Provide the [x, y] coordinate of the cell's center where the given text is located.  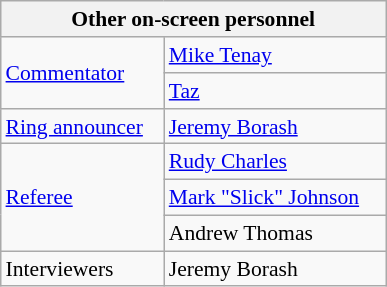
Ring announcer [82, 126]
Mike Tenay [275, 55]
Other on-screen personnel [194, 19]
Mark "Slick" Johnson [275, 197]
Commentator [82, 72]
Taz [275, 91]
Andrew Thomas [275, 233]
Referee [82, 198]
Rudy Charles [275, 162]
Interviewers [82, 269]
